Identify which cell holds the provided text, then report its (x, y) central coordinate. 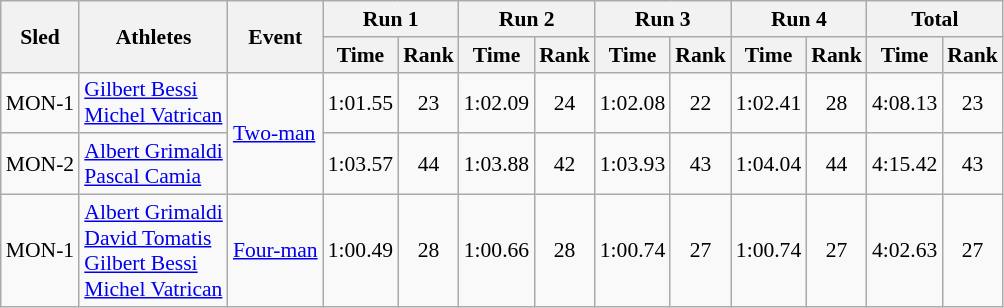
1:02.41 (768, 102)
Albert GrimaldiDavid TomatisGilbert BessiMichel Vatrican (154, 251)
4:15.42 (904, 164)
1:00.49 (360, 251)
22 (700, 102)
Albert GrimaldiPascal Camia (154, 164)
Event (276, 36)
Run 1 (391, 19)
1:04.04 (768, 164)
Sled (40, 36)
1:02.08 (632, 102)
24 (564, 102)
1:03.57 (360, 164)
Athletes (154, 36)
Run 3 (663, 19)
1:03.93 (632, 164)
Gilbert BessiMichel Vatrican (154, 102)
1:01.55 (360, 102)
1:03.88 (496, 164)
Four-man (276, 251)
Two-man (276, 133)
1:00.66 (496, 251)
MON-2 (40, 164)
Run 4 (799, 19)
Run 2 (527, 19)
4:02.63 (904, 251)
Total (935, 19)
4:08.13 (904, 102)
1:02.09 (496, 102)
42 (564, 164)
